Return the [x, y] coordinate for the center point of the cell that contains the specified text.  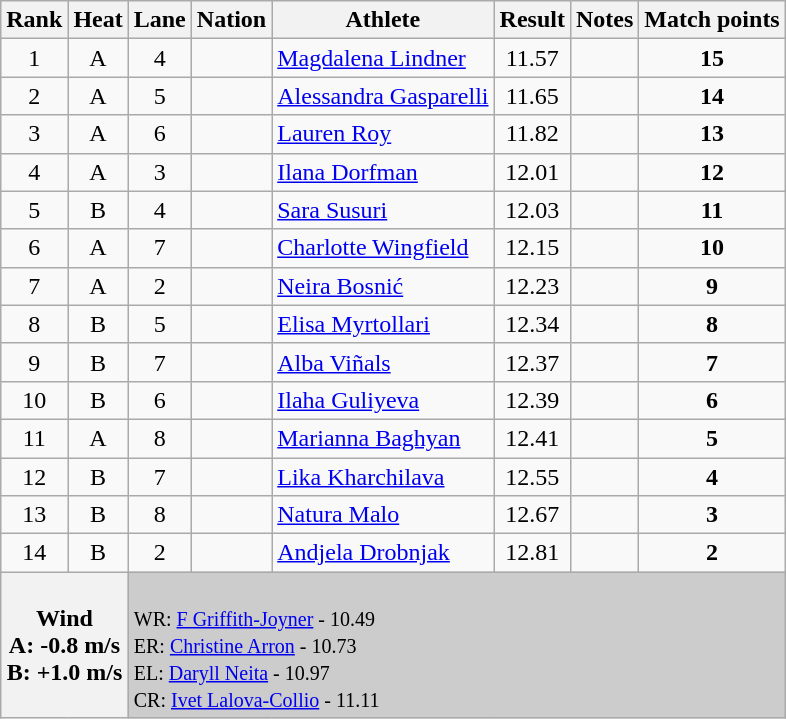
12.37 [532, 362]
Nation [231, 20]
Neira Bosnić [383, 286]
Result [532, 20]
1 [34, 58]
Ilaha Guliyeva [383, 400]
Notes [604, 20]
Alessandra Gasparelli [383, 96]
Ilana Dorfman [383, 172]
Alba Viñals [383, 362]
15 [712, 58]
Lane [160, 20]
Magdalena Lindner [383, 58]
12.03 [532, 210]
12.15 [532, 248]
Lika Kharchilava [383, 477]
Charlotte Wingfield [383, 248]
12.23 [532, 286]
Natura Malo [383, 515]
WR: F Griffith-Joyner - 10.49ER: Christine Arron - 10.73 EL: Daryll Neita - 10.97CR: Ivet Lalova-Collio - 11.11 [456, 645]
Match points [712, 20]
12.01 [532, 172]
12.67 [532, 515]
11.65 [532, 96]
Lauren Roy [383, 134]
12.81 [532, 553]
12.34 [532, 324]
12.41 [532, 438]
Elisa Myrtollari [383, 324]
Marianna Baghyan [383, 438]
Heat [98, 20]
12.39 [532, 400]
Rank [34, 20]
11.57 [532, 58]
Sara Susuri [383, 210]
11.82 [532, 134]
Athlete [383, 20]
WindA: -0.8 m/sB: +1.0 m/s [64, 645]
12.55 [532, 477]
Andjela Drobnjak [383, 553]
